Extract the [x, y] coordinate from the center of the cell holding the provided text.  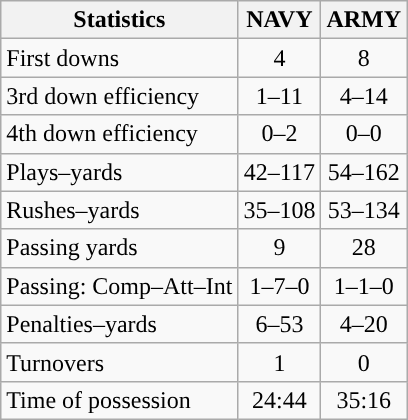
1–7–0 [280, 286]
9 [280, 248]
54–162 [364, 172]
4–14 [364, 96]
1–1–0 [364, 286]
28 [364, 248]
Statistics [120, 20]
Passing yards [120, 248]
6–53 [280, 324]
Time of possession [120, 400]
0–0 [364, 134]
42–117 [280, 172]
4–20 [364, 324]
1 [280, 362]
0 [364, 362]
4th down efficiency [120, 134]
8 [364, 58]
4 [280, 58]
53–134 [364, 210]
35–108 [280, 210]
NAVY [280, 20]
Penalties–yards [120, 324]
Rushes–yards [120, 210]
Passing: Comp–Att–Int [120, 286]
24:44 [280, 400]
0–2 [280, 134]
ARMY [364, 20]
Turnovers [120, 362]
First downs [120, 58]
3rd down efficiency [120, 96]
Plays–yards [120, 172]
35:16 [364, 400]
1–11 [280, 96]
